Find where the given text appears and provide that cell's center as [x, y] coordinate. 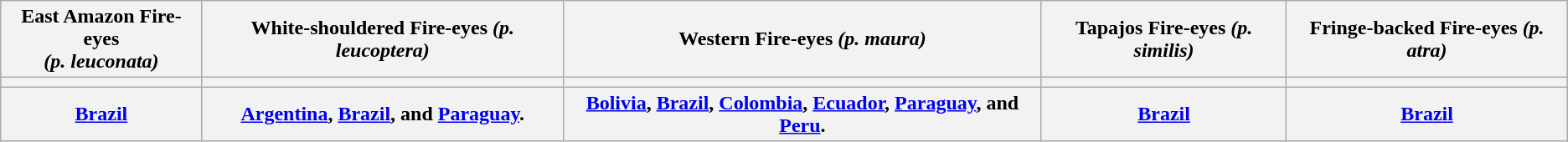
Argentina, Brazil, and Paraguay. [382, 114]
White-shouldered Fire-eyes (p. leucoptera) [382, 39]
Fringe-backed Fire-eyes (p. atra) [1427, 39]
Bolivia, Brazil, Colombia, Ecuador, Paraguay, and Peru. [802, 114]
Western Fire-eyes (p. maura) [802, 39]
East Amazon Fire-eyes(p. leuconata) [101, 39]
Tapajos Fire-eyes (p. similis) [1163, 39]
